Search for the cell housing the specified text and yield its [X, Y] center coordinate. 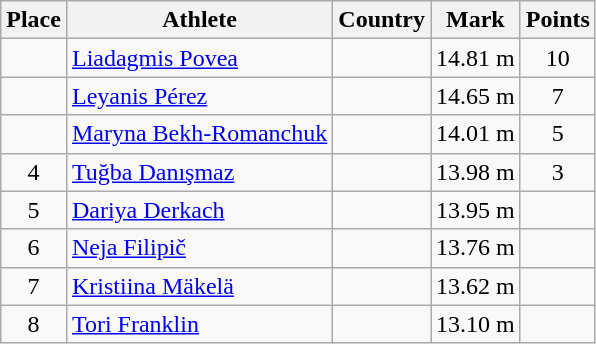
Dariya Derkach [199, 210]
Country [382, 20]
Points [558, 20]
6 [34, 248]
Leyanis Pérez [199, 96]
Tori Franklin [199, 324]
Mark [476, 20]
3 [558, 172]
14.01 m [476, 134]
13.62 m [476, 286]
13.95 m [476, 210]
13.98 m [476, 172]
13.10 m [476, 324]
14.65 m [476, 96]
14.81 m [476, 58]
13.76 m [476, 248]
4 [34, 172]
Maryna Bekh-Romanchuk [199, 134]
10 [558, 58]
Place [34, 20]
8 [34, 324]
Tuğba Danışmaz [199, 172]
Neja Filipič [199, 248]
Liadagmis Povea [199, 58]
Kristiina Mäkelä [199, 286]
Athlete [199, 20]
